Search for the cell housing the specified text and yield its (X, Y) center coordinate. 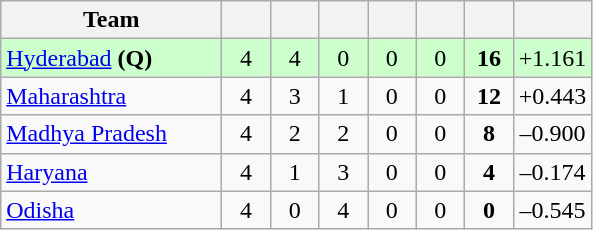
Odisha (112, 210)
12 (490, 96)
Team (112, 20)
16 (490, 58)
Hyderabad (Q) (112, 58)
8 (490, 134)
–0.545 (552, 210)
–0.174 (552, 172)
+1.161 (552, 58)
+0.443 (552, 96)
Haryana (112, 172)
Maharashtra (112, 96)
Madhya Pradesh (112, 134)
–0.900 (552, 134)
